Find where the given text appears and provide that cell's center as [x, y] coordinate. 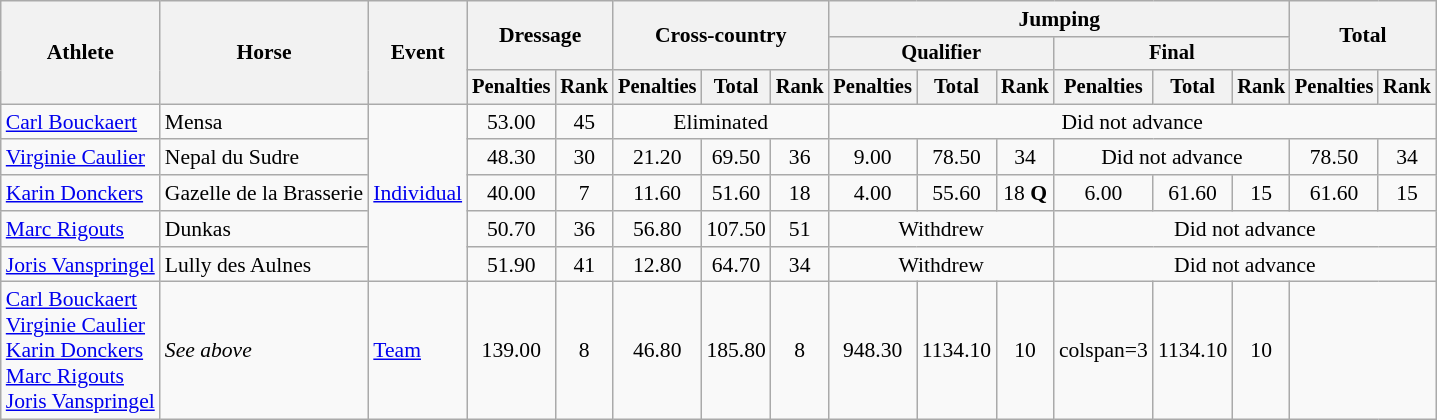
Marc Rigouts [80, 229]
948.30 [872, 351]
64.70 [736, 265]
Lully des Aulnes [264, 265]
18 [800, 193]
Mensa [264, 122]
See above [264, 351]
107.50 [736, 229]
Eliminated [720, 122]
Gazelle de la Brasserie [264, 193]
Jumping [1059, 19]
21.20 [657, 158]
56.80 [657, 229]
Horse [264, 52]
12.80 [657, 265]
Nepal du Sudre [264, 158]
Virginie Caulier [80, 158]
Karin Donckers [80, 193]
6.00 [1104, 193]
48.30 [511, 158]
18 Q [1025, 193]
Dunkas [264, 229]
45 [584, 122]
46.80 [657, 351]
50.70 [511, 229]
Joris Vanspringel [80, 265]
51.60 [736, 193]
colspan=3 [1104, 351]
Qualifier [940, 54]
Individual [418, 193]
Athlete [80, 52]
Carl Bouckaert [80, 122]
Carl BouckaertVirginie CaulierKarin DonckersMarc RigoutsJoris Vanspringel [80, 351]
41 [584, 265]
185.80 [736, 351]
55.60 [957, 193]
Final [1172, 54]
Cross-country [720, 36]
9.00 [872, 158]
139.00 [511, 351]
30 [584, 158]
51.90 [511, 265]
Dressage [540, 36]
51 [800, 229]
69.50 [736, 158]
53.00 [511, 122]
11.60 [657, 193]
40.00 [511, 193]
7 [584, 193]
Event [418, 52]
4.00 [872, 193]
Team [418, 351]
